For the text-containing cell, return its midpoint in [x, y] coordinate format. 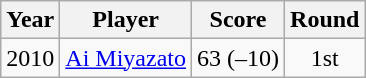
2010 [30, 58]
Year [30, 20]
1st [325, 58]
Player [126, 20]
63 (–10) [238, 58]
Ai Miyazato [126, 58]
Score [238, 20]
Round [325, 20]
